Extract the [x, y] coordinate from the center of the cell holding the provided text.  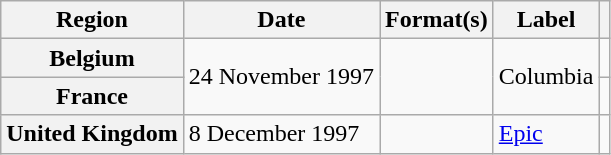
Belgium [92, 58]
Date [281, 20]
France [92, 96]
Columbia [546, 77]
8 December 1997 [281, 134]
Label [546, 20]
Format(s) [437, 20]
United Kingdom [92, 134]
Region [92, 20]
Epic [546, 134]
24 November 1997 [281, 77]
